Return (X, Y) of the center of cell containing provided text 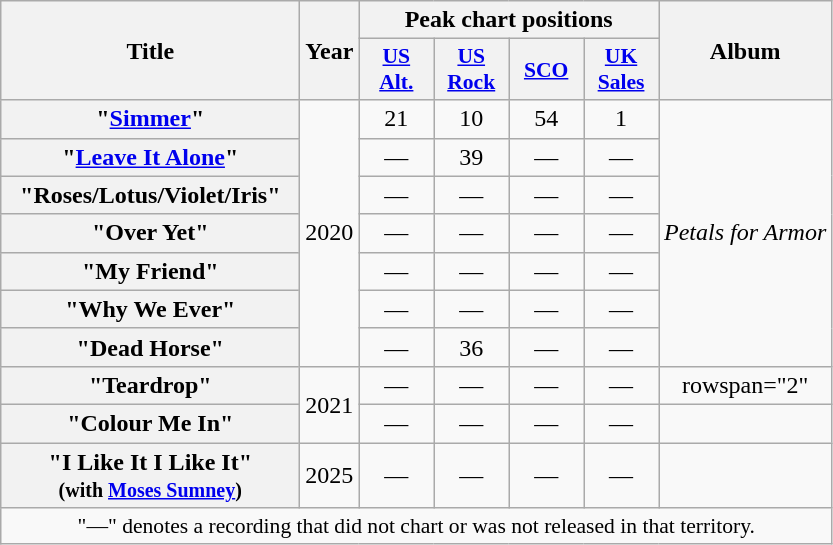
"Colour Me In" (150, 423)
2025 (330, 474)
USRock (472, 70)
54 (546, 119)
"Dead Horse" (150, 347)
SCO (546, 70)
"I Like It I Like It"(with Moses Sumney) (150, 474)
Petals for Armor (744, 233)
"Teardrop" (150, 385)
"Roses/Lotus/Violet/Iris" (150, 195)
2021 (330, 404)
36 (472, 347)
"Simmer" (150, 119)
10 (472, 119)
Peak chart positions (509, 20)
UKSales (622, 70)
"Why We Ever" (150, 309)
"—" denotes a recording that did not chart or was not released in that territory. (416, 526)
"My Friend" (150, 271)
Title (150, 50)
"Leave It Alone" (150, 157)
Album (744, 50)
Year (330, 50)
1 (622, 119)
39 (472, 157)
21 (396, 119)
"Over Yet" (150, 233)
rowspan="2" (744, 385)
2020 (330, 233)
USAlt. (396, 70)
